Determine the (X, Y) coordinate at the center of the cell enclosing the given text.  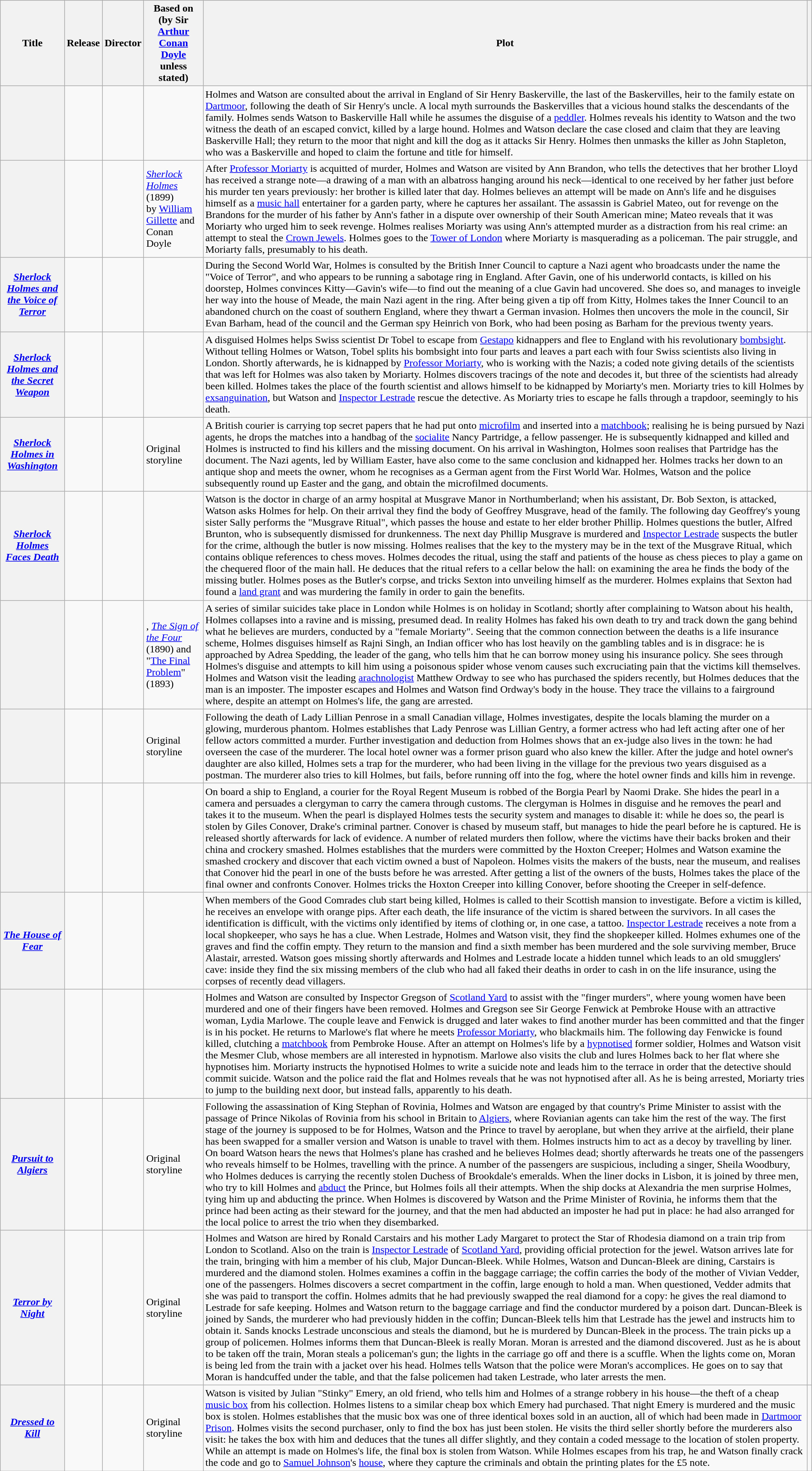
Release (83, 43)
Title (33, 43)
Terror by Night (33, 1308)
Sherlock Holmes Faces Death (33, 546)
Director (123, 43)
Sherlock Holmes and the Secret Weapon (33, 374)
Sherlock Holmes in Washington (33, 454)
Sherlock Holmes (1899)by William Gillette and Conan Doyle (173, 209)
Based on(by Sir Arthur Conan Doyle unless stated) (173, 43)
Sherlock Holmes and the Voice of Terror (33, 295)
Plot (505, 43)
Pursuit to Algiers (33, 1164)
Dressed to Kill (33, 1428)
, The Sign of the Four (1890) and "The Final Problem" (1893) (173, 655)
The House of Fear (33, 941)
